Provide the [x, y] coordinate of the cell's center where the given text is located.  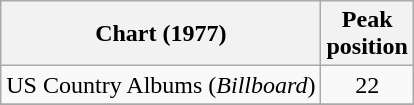
22 [367, 85]
Peakposition [367, 34]
US Country Albums (Billboard) [161, 85]
Chart (1977) [161, 34]
